Provide the (x, y) coordinate of the cell's center where the given text is located.  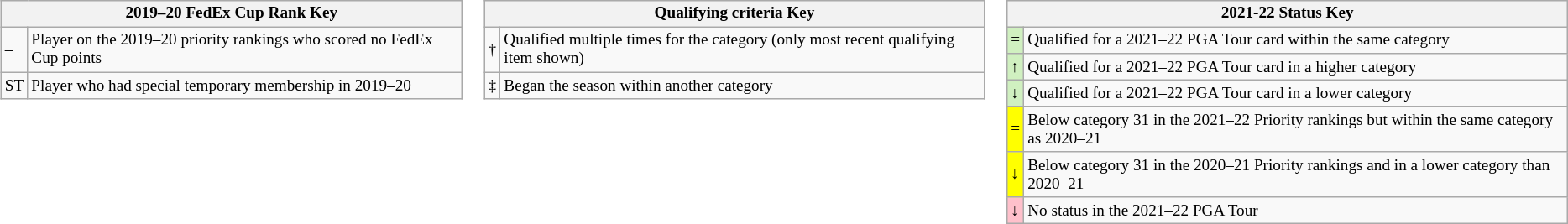
Below category 31 in the 2020–21 Priority rankings and in a lower category than 2020–21 (1296, 175)
† (492, 49)
Began the season within another category (742, 86)
2019–20 FedEx Cup Rank Key (232, 13)
Qualified for a 2021–22 PGA Tour card in a higher category (1296, 67)
Qualifying criteria Key (734, 13)
Qualified for a 2021–22 PGA Tour card in a lower category (1296, 93)
Qualified multiple times for the category (only most recent qualifying item shown) (742, 49)
– (14, 49)
Qualified for a 2021–22 PGA Tour card within the same category (1296, 40)
Below category 31 in the 2021–22 Priority rankings but within the same category as 2020–21 (1296, 129)
Player on the 2019–20 priority rankings who scored no FedEx Cup points (245, 49)
Player who had special temporary membership in 2019–20 (245, 86)
↑ (1016, 67)
‡ (492, 86)
ST (14, 86)
2021-22 Status Key (1288, 13)
No status in the 2021–22 PGA Tour (1296, 211)
